Detect which cell encompasses the target text, then output its (X, Y) center coordinate. 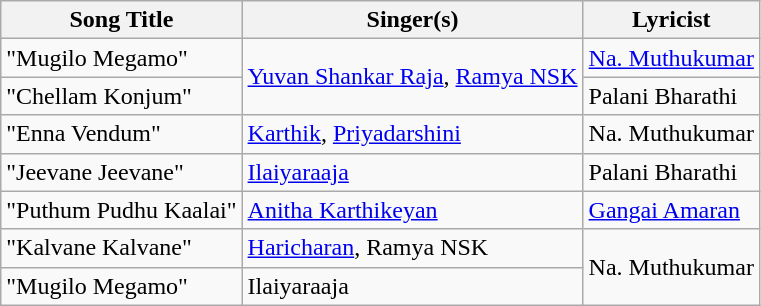
Haricharan, Ramya NSK (412, 248)
Anitha Karthikeyan (412, 210)
"Enna Vendum" (122, 134)
Karthik, Priyadarshini (412, 134)
Song Title (122, 20)
Singer(s) (412, 20)
"Kalvane Kalvane" (122, 248)
Lyricist (671, 20)
Yuvan Shankar Raja, Ramya NSK (412, 77)
"Chellam Konjum" (122, 96)
"Puthum Pudhu Kaalai" (122, 210)
"Jeevane Jeevane" (122, 172)
Gangai Amaran (671, 210)
